Locate the cell with the specified text and output its [X, Y] center coordinate. 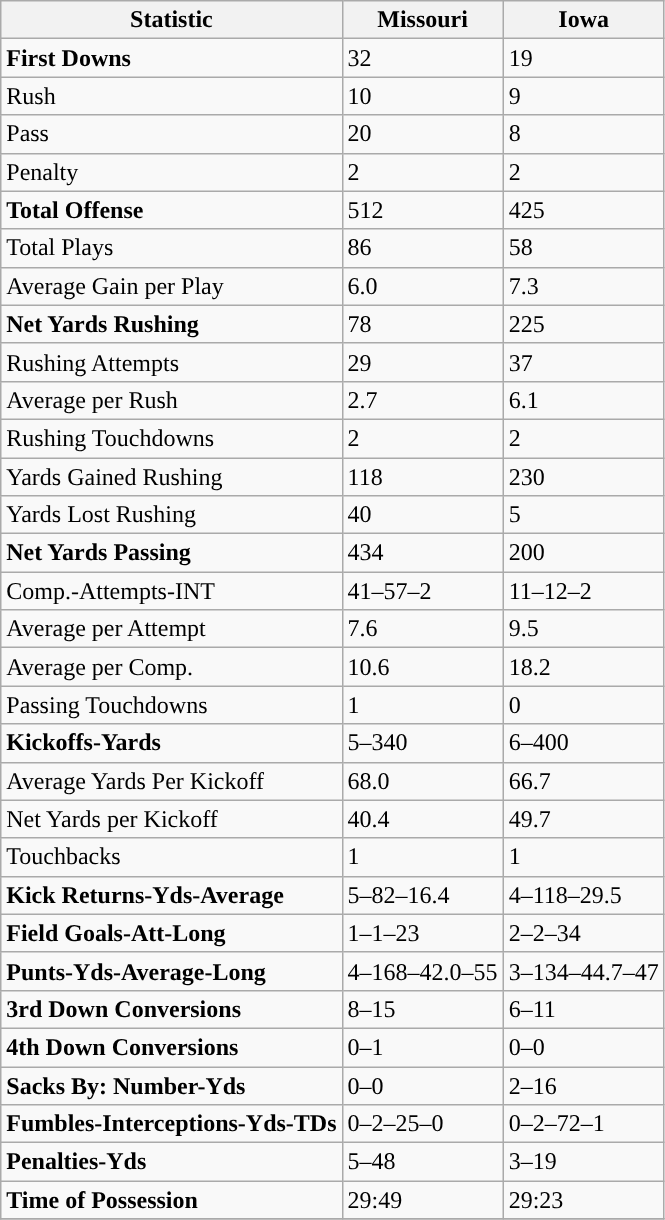
5 [584, 515]
37 [584, 362]
68.0 [422, 781]
3–134–44.7–47 [584, 971]
Comp.-Attempts-INT [172, 591]
29:49 [422, 1200]
Sacks By: Number-Yds [172, 1085]
6.0 [422, 286]
29:23 [584, 1200]
Fumbles-Interceptions-Yds-TDs [172, 1124]
18.2 [584, 667]
5–82–16.4 [422, 895]
4–168–42.0–55 [422, 971]
200 [584, 553]
3rd Down Conversions [172, 1009]
Pass [172, 134]
Rushing Touchdowns [172, 438]
6–400 [584, 743]
66.7 [584, 781]
Average per Rush [172, 400]
40 [422, 515]
8 [584, 134]
7.3 [584, 286]
9 [584, 96]
Average Yards Per Kickoff [172, 781]
Kickoffs-Yards [172, 743]
Passing Touchdowns [172, 705]
225 [584, 324]
Statistic [172, 20]
Total Offense [172, 210]
Average per Attempt [172, 629]
20 [422, 134]
Punts-Yds-Average-Long [172, 971]
4th Down Conversions [172, 1047]
Net Yards Passing [172, 553]
40.4 [422, 819]
7.6 [422, 629]
Missouri [422, 20]
118 [422, 477]
1–1–23 [422, 933]
Yards Gained Rushing [172, 477]
49.7 [584, 819]
0–2–25–0 [422, 1124]
Time of Possession [172, 1200]
5–48 [422, 1162]
Field Goals-Att-Long [172, 933]
5–340 [422, 743]
86 [422, 248]
29 [422, 362]
4–118–29.5 [584, 895]
6.1 [584, 400]
10 [422, 96]
Average per Comp. [172, 667]
512 [422, 210]
2.7 [422, 400]
Rush [172, 96]
32 [422, 58]
Touchbacks [172, 857]
434 [422, 553]
58 [584, 248]
Net Yards per Kickoff [172, 819]
Rushing Attempts [172, 362]
10.6 [422, 667]
Average Gain per Play [172, 286]
2–16 [584, 1085]
8–15 [422, 1009]
230 [584, 477]
0–2–72–1 [584, 1124]
425 [584, 210]
Iowa [584, 20]
3–19 [584, 1162]
Kick Returns-Yds-Average [172, 895]
Penalties-Yds [172, 1162]
19 [584, 58]
11–12–2 [584, 591]
0–1 [422, 1047]
9.5 [584, 629]
41–57–2 [422, 591]
Total Plays [172, 248]
Yards Lost Rushing [172, 515]
First Downs [172, 58]
Net Yards Rushing [172, 324]
Penalty [172, 172]
2–2–34 [584, 933]
6–11 [584, 1009]
78 [422, 324]
0 [584, 705]
